Return [X, Y] of the center of cell containing provided text 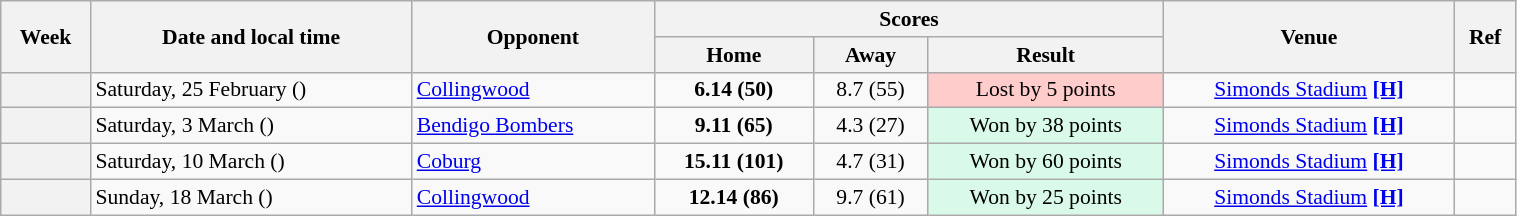
8.7 (55) [870, 90]
Saturday, 3 March () [250, 126]
9.7 (61) [870, 197]
6.14 (50) [734, 90]
4.3 (27) [870, 126]
Result [1046, 55]
Week [46, 36]
Saturday, 25 February () [250, 90]
Won by 38 points [1046, 126]
15.11 (101) [734, 162]
Sunday, 18 March () [250, 197]
Opponent [533, 36]
Scores [909, 19]
Lost by 5 points [1046, 90]
9.11 (65) [734, 126]
Won by 25 points [1046, 197]
Venue [1309, 36]
4.7 (31) [870, 162]
Coburg [533, 162]
Home [734, 55]
Date and local time [250, 36]
Saturday, 10 March () [250, 162]
Ref [1485, 36]
Bendigo Bombers [533, 126]
12.14 (86) [734, 197]
Away [870, 55]
Won by 60 points [1046, 162]
